Detect which cell encompasses the target text, then output its (x, y) center coordinate. 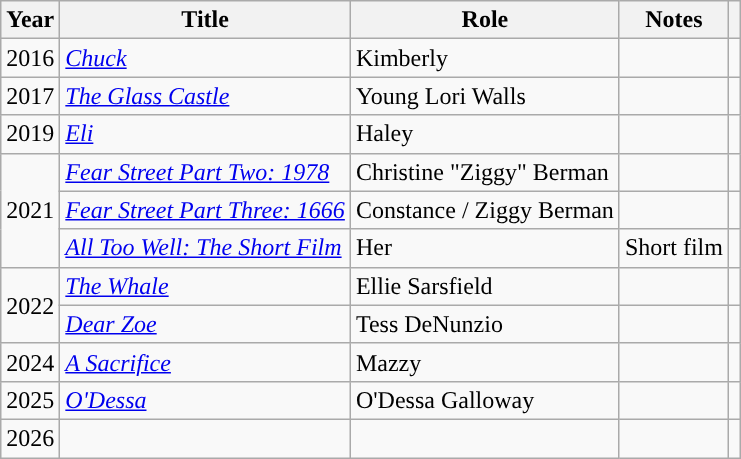
Year (30, 20)
Constance / Ziggy Berman (484, 210)
A Sacrifice (206, 362)
2016 (30, 58)
2022 (30, 305)
The Glass Castle (206, 96)
Notes (674, 20)
Her (484, 248)
Kimberly (484, 58)
2024 (30, 362)
Eli (206, 134)
Role (484, 20)
Young Lori Walls (484, 96)
Christine "Ziggy" Berman (484, 172)
2019 (30, 134)
2021 (30, 210)
Title (206, 20)
Short film (674, 248)
Fear Street Part Three: 1666 (206, 210)
All Too Well: The Short Film (206, 248)
2026 (30, 438)
Dear Zoe (206, 324)
Tess DeNunzio (484, 324)
The Whale (206, 286)
O'Dessa (206, 400)
2025 (30, 400)
Chuck (206, 58)
2017 (30, 96)
O'Dessa Galloway (484, 400)
Ellie Sarsfield (484, 286)
Mazzy (484, 362)
Haley (484, 134)
Fear Street Part Two: 1978 (206, 172)
